Locate the cell with the specified text and output its (x, y) center coordinate. 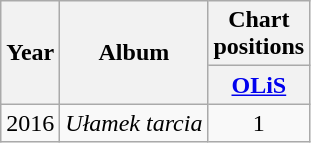
1 (259, 123)
Year (30, 52)
OLiS (259, 85)
2016 (30, 123)
Ułamek tarcia (134, 123)
Chartpositions (259, 34)
Album (134, 52)
